Detect which cell encompasses the target text, then output its [x, y] center coordinate. 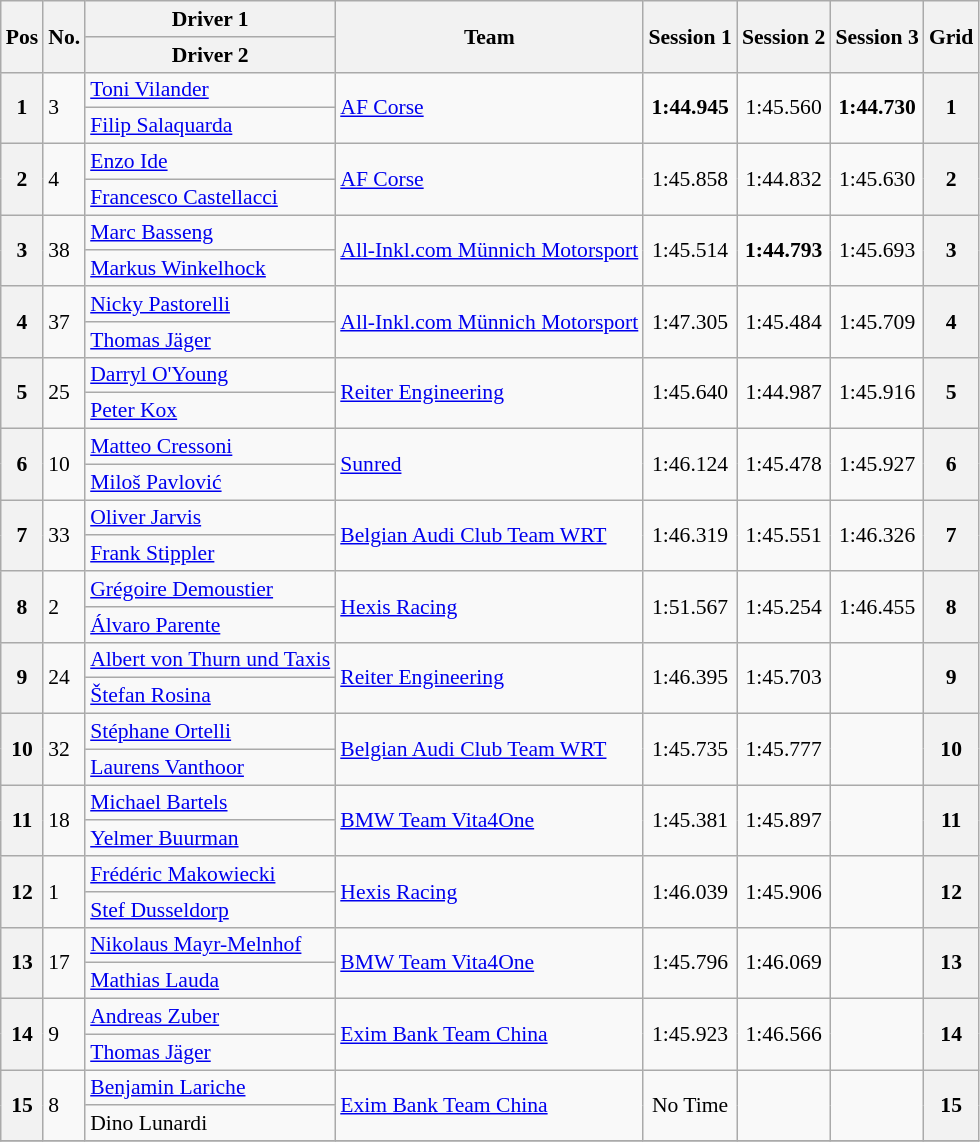
1:45.916 [877, 392]
1:44.832 [784, 180]
1:45.927 [877, 464]
1:44.945 [690, 108]
No Time [690, 1106]
17 [64, 962]
Matteo Cressoni [210, 447]
Miloš Pavlović [210, 482]
1:46.124 [690, 464]
Andreas Zuber [210, 1017]
Driver 1 [210, 19]
Session 2 [784, 36]
Nikolaus Mayr-Melnhof [210, 945]
Frank Stippler [210, 554]
1:44.730 [877, 108]
18 [64, 820]
1:45.693 [877, 250]
Mathias Lauda [210, 981]
Sunred [489, 464]
Francesco Castellacci [210, 197]
1:46.039 [690, 892]
Team [489, 36]
1:45.923 [690, 1034]
1:46.326 [877, 536]
No. [64, 36]
Frédéric Makowiecki [210, 874]
38 [64, 250]
Pos [22, 36]
Grid [952, 36]
1:45.703 [784, 678]
Štefan Rosina [210, 696]
Enzo Ide [210, 162]
1:45.858 [690, 180]
1:45.254 [784, 606]
1:45.514 [690, 250]
1:45.630 [877, 180]
1:46.566 [784, 1034]
1:45.640 [690, 392]
37 [64, 322]
1:45.735 [690, 750]
1:46.319 [690, 536]
Stef Dusseldorp [210, 910]
Session 1 [690, 36]
Laurens Vanthoor [210, 767]
1:45.478 [784, 464]
Yelmer Buurman [210, 839]
Filip Salaquarda [210, 126]
1:46.455 [877, 606]
Benjamin Lariche [210, 1088]
Álvaro Parente [210, 625]
32 [64, 750]
24 [64, 678]
1:44.987 [784, 392]
Stéphane Ortelli [210, 732]
1:45.709 [877, 322]
1:45.551 [784, 536]
Session 3 [877, 36]
Grégoire Demoustier [210, 589]
Peter Kox [210, 411]
1:45.796 [690, 962]
Toni Vilander [210, 90]
Dino Lunardi [210, 1124]
25 [64, 392]
Darryl O'Young [210, 375]
Albert von Thurn und Taxis [210, 660]
1:45.777 [784, 750]
1:45.560 [784, 108]
Markus Winkelhock [210, 269]
Michael Bartels [210, 803]
1:44.793 [784, 250]
1:45.906 [784, 892]
33 [64, 536]
1:46.069 [784, 962]
1:47.305 [690, 322]
1:45.381 [690, 820]
1:46.395 [690, 678]
Nicky Pastorelli [210, 304]
1:45.897 [784, 820]
Driver 2 [210, 55]
1:51.567 [690, 606]
1:45.484 [784, 322]
Marc Basseng [210, 233]
Oliver Jarvis [210, 518]
